Return [X, Y] of the center of cell containing provided text 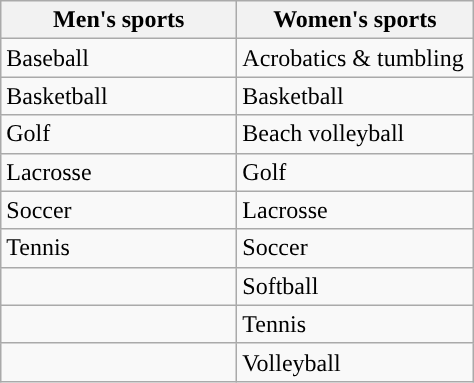
Baseball [119, 58]
Acrobatics & tumbling [355, 58]
Men's sports [119, 20]
Women's sports [355, 20]
Volleyball [355, 362]
Softball [355, 286]
Beach volleyball [355, 134]
